Scan for the cell matching the given text and deliver its (X, Y) coordinate at center. 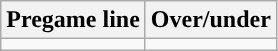
Over/under (210, 20)
Pregame line (74, 20)
